Determine the (x, y) coordinate at the center of the cell enclosing the given text.  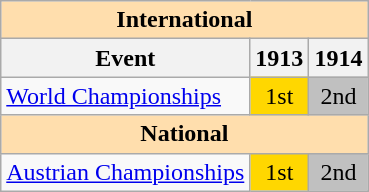
World Championships (126, 96)
1914 (338, 58)
Austrian Championships (126, 172)
1913 (280, 58)
International (184, 20)
National (184, 134)
Event (126, 58)
